Return the [X, Y] coordinate for the center point of the cell that contains the specified text.  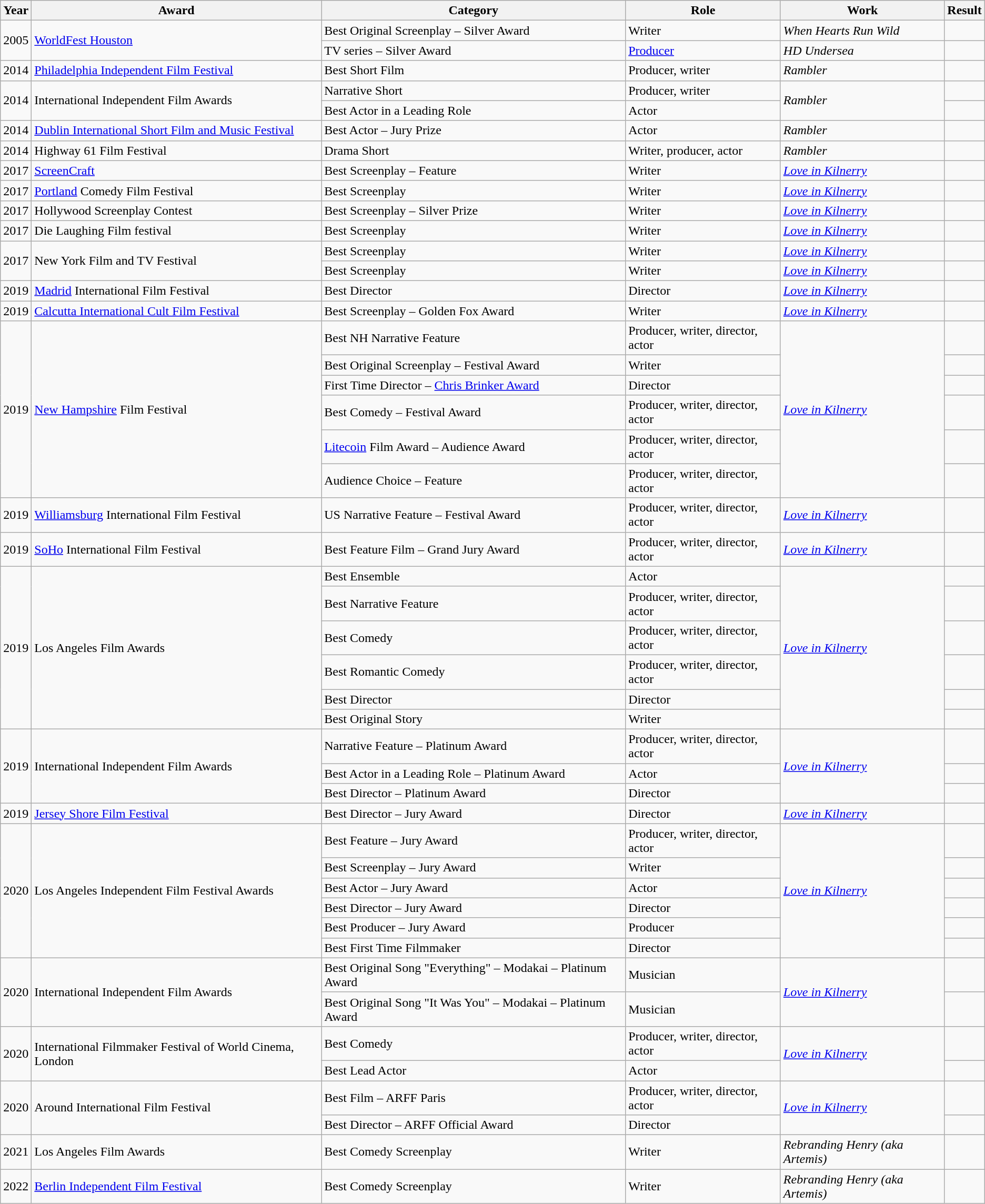
Best NH Narrative Feature [474, 338]
Die Laughing Film festival [177, 230]
US Narrative Feature – Festival Award [474, 515]
Best Romantic Comedy [474, 671]
Best Actor in a Leading Role [474, 111]
Work [862, 11]
2021 [16, 1152]
Hollywood Screenplay Contest [177, 210]
Category [474, 11]
Calcutta International Cult Film Festival [177, 311]
Best Ensemble [474, 576]
When Hearts Run Wild [862, 31]
Best Original Song "It Was You" – Modakai – Platinum Award [474, 1009]
Jersey Shore Film Festival [177, 814]
Best Feature Film – Grand Jury Award [474, 549]
Philadelphia Independent Film Festival [177, 71]
TV series – Silver Award [474, 51]
2022 [16, 1186]
Best Comedy – Festival Award [474, 413]
Drama Short [474, 150]
Best Actor – Jury Prize [474, 131]
Litecoin Film Award – Audience Award [474, 446]
Best Original Story [474, 719]
Los Angeles Independent Film Festival Awards [177, 890]
Best Narrative Feature [474, 603]
SoHo International Film Festival [177, 549]
ScreenCraft [177, 170]
Portland Comedy Film Festival [177, 190]
Year [16, 11]
Best Film – ARFF Paris [474, 1098]
Williamsburg International Film Festival [177, 515]
2005 [16, 41]
Narrative Short [474, 91]
Result [964, 11]
Best Original Song "Everything" – Modakai – Platinum Award [474, 975]
Dublin International Short Film and Music Festival [177, 131]
Best Screenplay – Jury Award [474, 868]
Writer, producer, actor [703, 150]
Around International Film Festival [177, 1108]
Best Short Film [474, 71]
Best Screenplay – Silver Prize [474, 210]
Best Director – Platinum Award [474, 794]
Best Screenplay – Feature [474, 170]
WorldFest Houston [177, 41]
Best Original Screenplay – Silver Award [474, 31]
Role [703, 11]
International Filmmaker Festival of World Cinema, London [177, 1053]
Best Screenplay – Golden Fox Award [474, 311]
Audience Choice – Feature [474, 481]
Best Actor – Jury Award [474, 888]
Best Producer – Jury Award [474, 928]
Berlin Independent Film Festival [177, 1186]
New York Film and TV Festival [177, 261]
HD Undersea [862, 51]
Best Actor in a Leading Role – Platinum Award [474, 774]
Best Director – ARFF Official Award [474, 1125]
Best Original Screenplay – Festival Award [474, 365]
Highway 61 Film Festival [177, 150]
Best Feature – Jury Award [474, 841]
First Time Director – Chris Brinker Award [474, 385]
Best First Time Filmmaker [474, 948]
Narrative Feature – Platinum Award [474, 746]
Best Lead Actor [474, 1070]
Award [177, 11]
New Hampshire Film Festival [177, 409]
Madrid International Film Festival [177, 291]
